Return the [x, y] coordinate for the center point of the cell that contains the specified text.  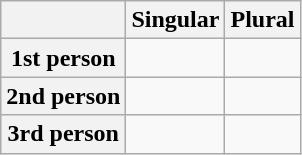
2nd person [64, 96]
Plural [262, 20]
Singular [176, 20]
3rd person [64, 134]
1st person [64, 58]
